Locate the cell with the specified text and output its [x, y] center coordinate. 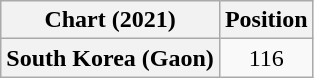
Chart (2021) [110, 20]
South Korea (Gaon) [110, 58]
116 [266, 58]
Position [266, 20]
